Scan for the cell matching the given text and deliver its [X, Y] coordinate at center. 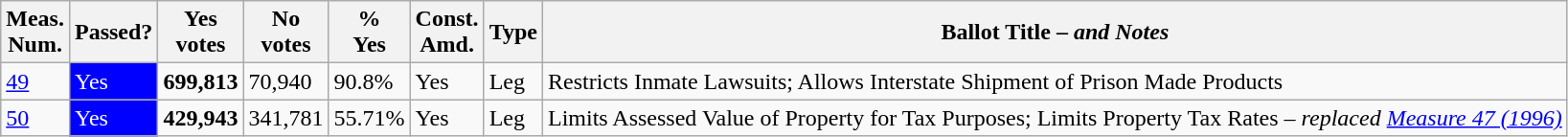
Const.Amd. [446, 33]
Type [513, 33]
Novotes [285, 33]
Ballot Title – and Notes [1055, 33]
Meas.Num. [35, 33]
70,940 [285, 81]
49 [35, 81]
Yesvotes [201, 33]
341,781 [285, 118]
50 [35, 118]
Limits Assessed Value of Property for Tax Purposes; Limits Property Tax Rates – replaced Measure 47 (1996) [1055, 118]
429,943 [201, 118]
90.8% [370, 81]
Passed? [113, 33]
699,813 [201, 81]
55.71% [370, 118]
%Yes [370, 33]
Restricts Inmate Lawsuits; Allows Interstate Shipment of Prison Made Products [1055, 81]
